Detect which cell encompasses the target text, then output its (x, y) center coordinate. 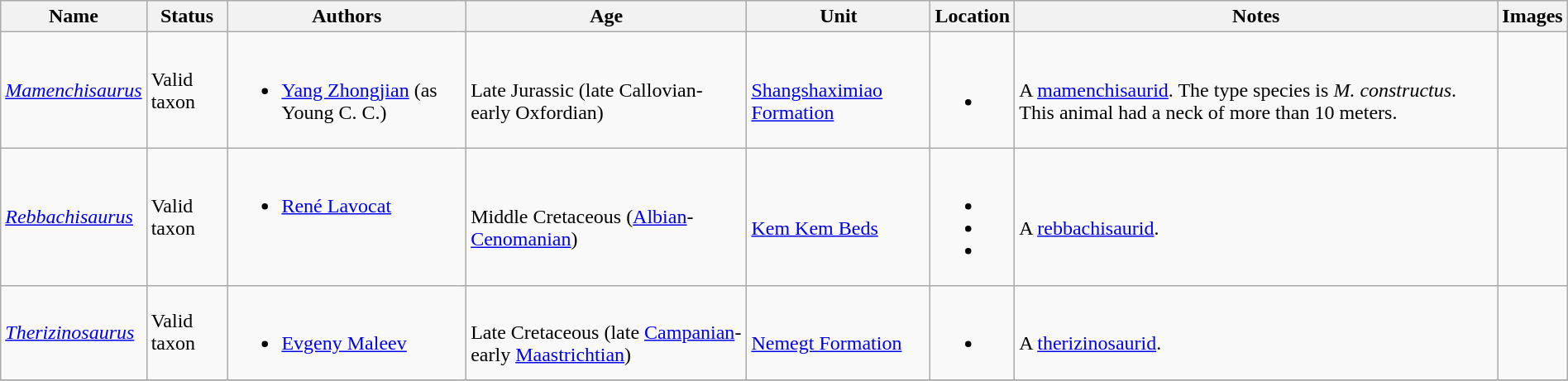
René Lavocat (342, 217)
Authors (347, 17)
Name (74, 17)
A therizinosaurid. (1256, 332)
Middle Cretaceous (Albian-Cenomanian) (607, 217)
Kem Kem Beds (839, 217)
Evgeny Maleev (342, 332)
Yang Zhongjian (as Young C. C.) (342, 90)
Location (973, 17)
Late Cretaceous (late Campanian-early Maastrichtian) (607, 332)
Images (1532, 17)
Late Jurassic (late Callovian-early Oxfordian) (607, 90)
Shangshaximiao Formation (839, 90)
Notes (1256, 17)
A mamenchisaurid. The type species is M. constructus. This animal had a neck of more than 10 meters. (1256, 90)
Nemegt Formation (839, 332)
Rebbachisaurus (74, 217)
Therizinosaurus (74, 332)
Age (607, 17)
A rebbachisaurid. (1256, 217)
Unit (839, 17)
Status (187, 17)
Mamenchisaurus (74, 90)
